Capture the cell that displays the provided text and extract its (x, y) central coordinate. 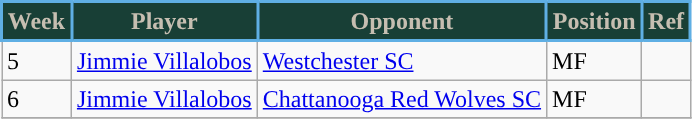
Chattanooga Red Wolves SC (402, 99)
Ref (666, 22)
6 (37, 99)
5 (37, 60)
Opponent (402, 22)
Position (594, 22)
Week (37, 22)
Player (164, 22)
Westchester SC (402, 60)
